Output the [x, y] coordinate of the center of the cell containing the given text.  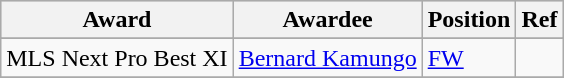
Awardee [328, 20]
Bernard Kamungo [328, 58]
FW [469, 58]
Position [469, 20]
Ref [540, 20]
MLS Next Pro Best XI [117, 58]
Award [117, 20]
